Determine the [X, Y] coordinate at the center of the cell enclosing the given text.  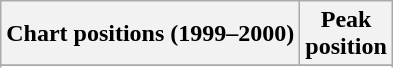
Peak position [346, 34]
Chart positions (1999–2000) [150, 34]
